Determine the [X, Y] coordinate at the center of the cell enclosing the given text.  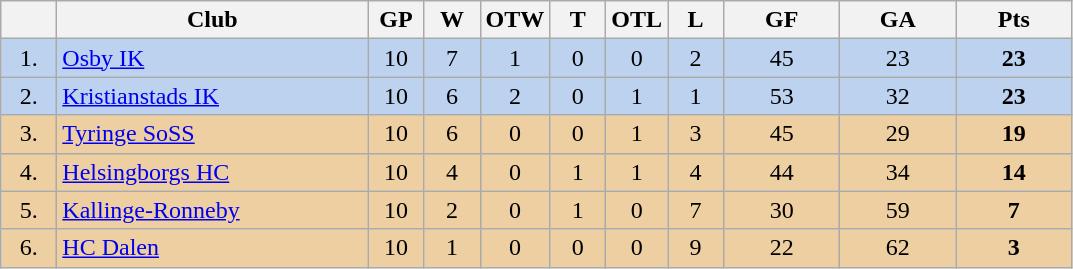
1. [29, 58]
30 [782, 210]
53 [782, 96]
T [578, 20]
9 [696, 248]
32 [898, 96]
GA [898, 20]
14 [1014, 172]
2. [29, 96]
Tyringe SoSS [212, 134]
5. [29, 210]
HC Dalen [212, 248]
Helsingborgs HC [212, 172]
Osby IK [212, 58]
19 [1014, 134]
GF [782, 20]
6. [29, 248]
3. [29, 134]
OTL [637, 20]
Pts [1014, 20]
W [452, 20]
GP [396, 20]
29 [898, 134]
Kallinge-Ronneby [212, 210]
Kristianstads IK [212, 96]
34 [898, 172]
59 [898, 210]
4. [29, 172]
62 [898, 248]
44 [782, 172]
Club [212, 20]
L [696, 20]
22 [782, 248]
OTW [515, 20]
